Detect which cell encompasses the target text, then output its [x, y] center coordinate. 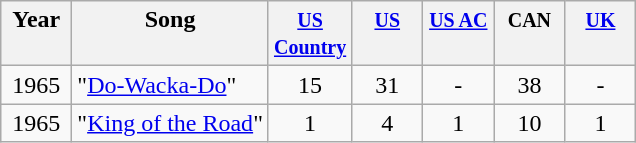
CAN [530, 34]
Year [36, 34]
31 [388, 85]
"King of the Road" [170, 123]
4 [388, 123]
US AC [458, 34]
US [388, 34]
"Do-Wacka-Do" [170, 85]
38 [530, 85]
US Country [310, 34]
UK [600, 34]
10 [530, 123]
Song [170, 34]
15 [310, 85]
